From the cell containing the given text, extract its center point as (x, y) coordinate. 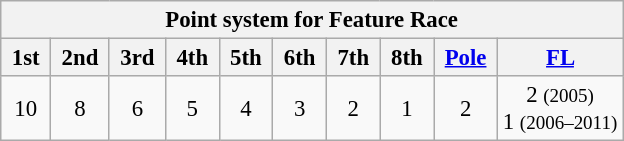
2nd (80, 58)
2 (2005)1 (2006–2011) (560, 108)
1 (407, 108)
1st (26, 58)
3 (300, 108)
4th (192, 58)
4 (246, 108)
5 (192, 108)
6 (137, 108)
FL (560, 58)
6th (300, 58)
10 (26, 108)
Point system for Feature Race (312, 20)
8 (80, 108)
7th (353, 58)
8th (407, 58)
5th (246, 58)
Pole (466, 58)
3rd (137, 58)
